Find where the given text appears and provide that cell's center as (x, y) coordinate. 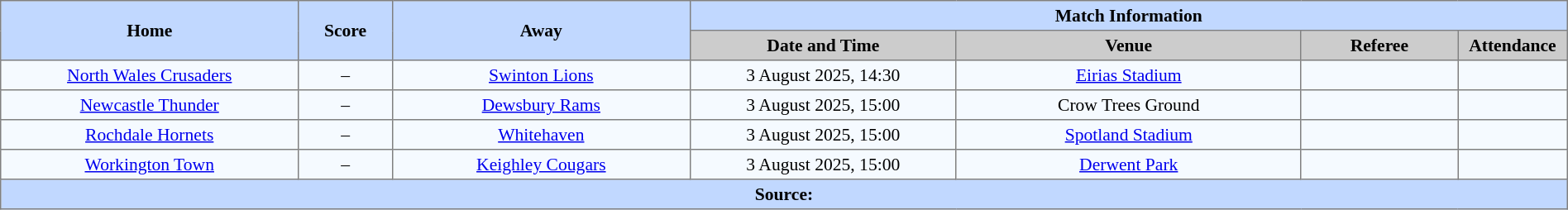
Rochdale Hornets (150, 135)
Referee (1379, 45)
Away (541, 31)
Attendance (1513, 45)
Home (150, 31)
Derwent Park (1128, 165)
Whitehaven (541, 135)
Eirias Stadium (1128, 75)
Score (346, 31)
3 August 2025, 14:30 (823, 75)
Date and Time (823, 45)
North Wales Crusaders (150, 75)
Workington Town (150, 165)
Match Information (1128, 16)
Source: (784, 194)
Venue (1128, 45)
Crow Trees Ground (1128, 105)
Dewsbury Rams (541, 105)
Spotland Stadium (1128, 135)
Keighley Cougars (541, 165)
Swinton Lions (541, 75)
Newcastle Thunder (150, 105)
